Determine the (x, y) coordinate at the center of the cell enclosing the given text.  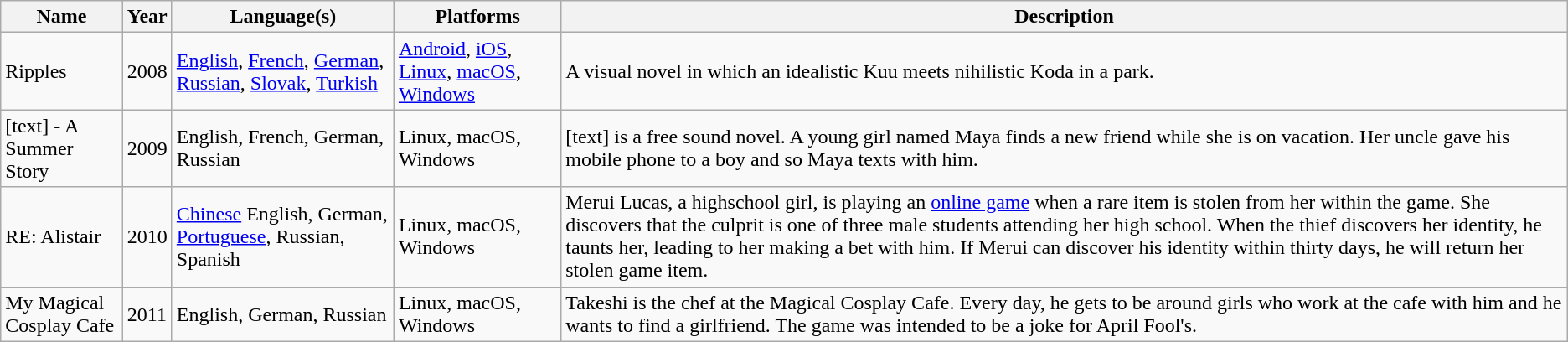
A visual novel in which an idealistic Kuu meets nihilistic Koda in a park. (1065, 71)
Ripples (62, 71)
English, French, German, Russian (283, 148)
2011 (147, 313)
My Magical Cosplay Cafe (62, 313)
Name (62, 17)
Language(s) (283, 17)
Chinese English, German, Portuguese, Russian, Spanish (283, 236)
English, German, Russian (283, 313)
Platforms (477, 17)
2010 (147, 236)
[text] - A Summer Story (62, 148)
2008 (147, 71)
English, French, German, Russian, Slovak, Turkish (283, 71)
Year (147, 17)
Description (1065, 17)
2009 (147, 148)
Android, iOS, Linux, macOS, Windows (477, 71)
RE: Alistair (62, 236)
